Find where the given text appears and provide that cell's center as [x, y] coordinate. 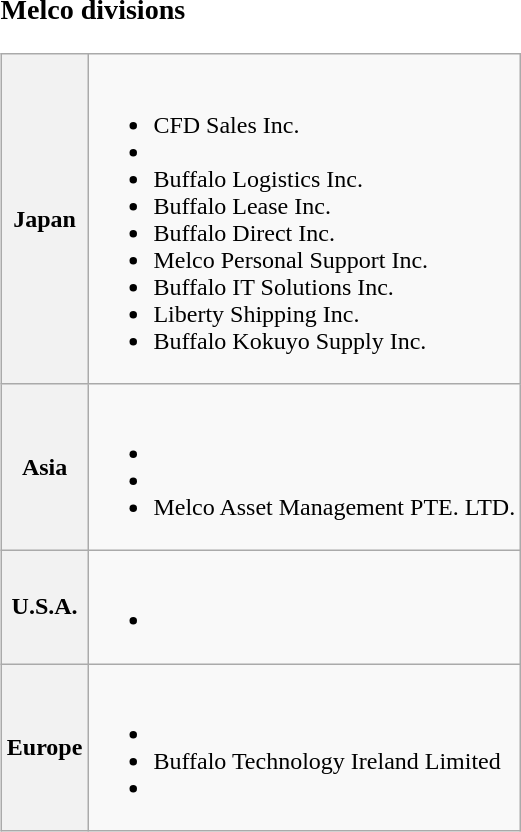
U.S.A. [44, 608]
Asia [44, 466]
Japan [44, 218]
Melco Asset Management PTE. LTD. [304, 466]
Buffalo Technology Ireland Limited [304, 748]
Europe [44, 748]
